Determine the (x, y) coordinate at the center of the cell enclosing the given text.  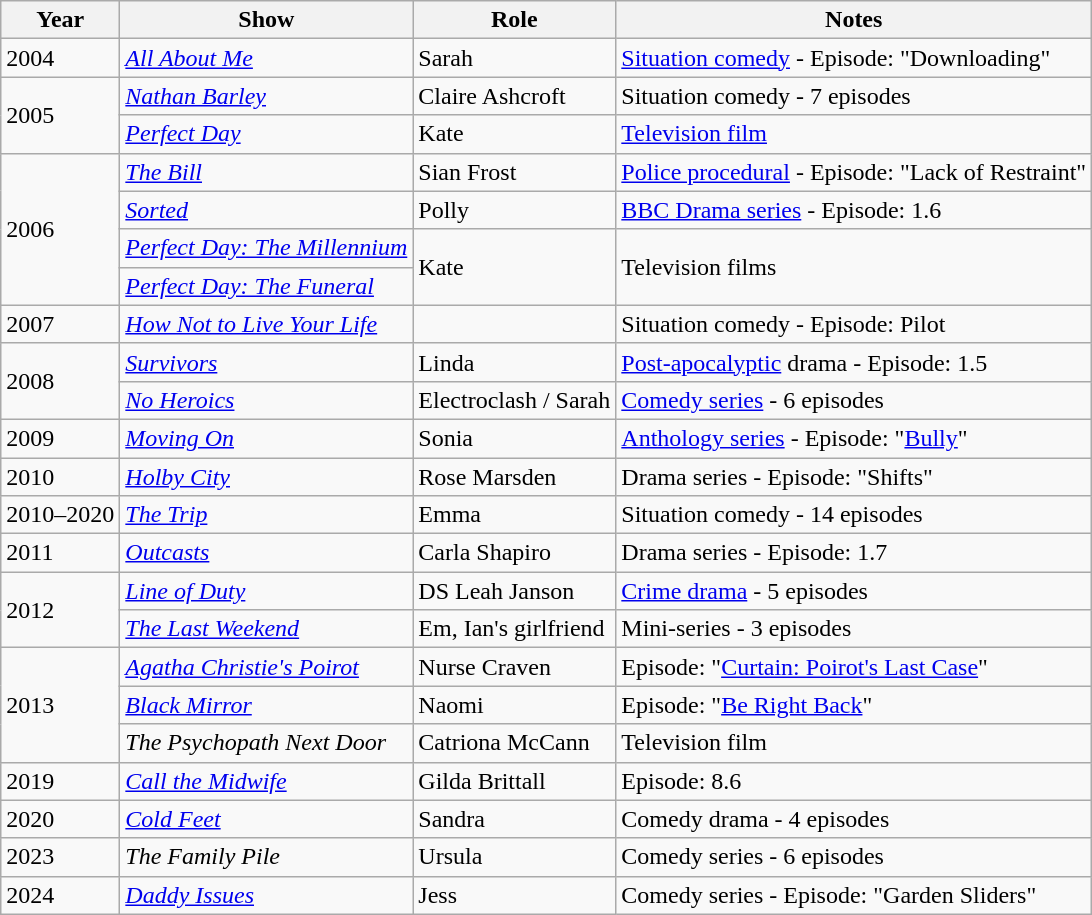
Gilda Brittall (514, 781)
Agatha Christie's Poirot (266, 667)
Sandra (514, 819)
Rose Marsden (514, 477)
Police procedural - Episode: "Lack of Restraint" (854, 172)
Post-apocalyptic drama - Episode: 1.5 (854, 362)
Line of Duty (266, 591)
Mini-series - 3 episodes (854, 629)
Holby City (266, 477)
The Trip (266, 515)
2020 (60, 819)
Show (266, 20)
Cold Feet (266, 819)
2023 (60, 857)
Naomi (514, 705)
2008 (60, 381)
No Heroics (266, 400)
How Not to Live Your Life (266, 324)
Episode: "Be Right Back" (854, 705)
Catriona McCann (514, 743)
Role (514, 20)
Jess (514, 895)
Moving On (266, 438)
Sorted (266, 210)
Sian Frost (514, 172)
Polly (514, 210)
Sarah (514, 58)
2005 (60, 115)
The Bill (266, 172)
Nathan Barley (266, 96)
2010–2020 (60, 515)
Comedy drama - 4 episodes (854, 819)
2004 (60, 58)
The Psychopath Next Door (266, 743)
Emma (514, 515)
Em, Ian's girlfriend (514, 629)
Television films (854, 267)
Perfect Day (266, 134)
2024 (60, 895)
Survivors (266, 362)
Daddy Issues (266, 895)
2013 (60, 705)
Situation comedy - 7 episodes (854, 96)
2007 (60, 324)
2012 (60, 610)
Situation comedy - Episode: Pilot (854, 324)
Claire Ashcroft (514, 96)
Drama series - Episode: 1.7 (854, 553)
Drama series - Episode: "Shifts" (854, 477)
Situation comedy - 14 episodes (854, 515)
Ursula (514, 857)
2019 (60, 781)
Situation comedy - Episode: "Downloading" (854, 58)
2006 (60, 229)
Call the Midwife (266, 781)
2011 (60, 553)
Notes (854, 20)
Nurse Craven (514, 667)
Perfect Day: The Funeral (266, 286)
Episode: "Curtain: Poirot's Last Case" (854, 667)
Carla Shapiro (514, 553)
DS Leah Janson (514, 591)
Episode: 8.6 (854, 781)
Outcasts (266, 553)
Comedy series - Episode: "Garden Sliders" (854, 895)
Crime drama - 5 episodes (854, 591)
Linda (514, 362)
2010 (60, 477)
Electroclash / Sarah (514, 400)
Year (60, 20)
BBC Drama series - Episode: 1.6 (854, 210)
Anthology series - Episode: "Bully" (854, 438)
The Family Pile (266, 857)
All About Me (266, 58)
Perfect Day: The Millennium (266, 248)
Sonia (514, 438)
2009 (60, 438)
Black Mirror (266, 705)
The Last Weekend (266, 629)
